Find where the given text appears and provide that cell's center as [X, Y] coordinate. 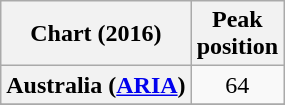
Peakposition [237, 34]
64 [237, 85]
Australia (ARIA) [96, 85]
Chart (2016) [96, 34]
